Scan for the cell matching the given text and deliver its (X, Y) coordinate at center. 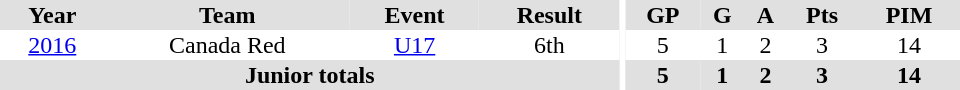
Junior totals (310, 75)
Event (414, 15)
GP (664, 15)
A (766, 15)
G (722, 15)
U17 (414, 45)
Team (228, 15)
Canada Red (228, 45)
PIM (909, 15)
6th (549, 45)
Year (52, 15)
Pts (822, 15)
2016 (52, 45)
Result (549, 15)
